Locate the cell with the specified text and output its (x, y) center coordinate. 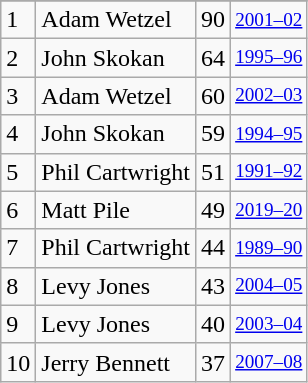
9 (18, 324)
1995–96 (269, 58)
2002–03 (269, 96)
6 (18, 210)
4 (18, 134)
Matt Pile (116, 210)
2019–20 (269, 210)
2007–08 (269, 362)
90 (214, 20)
1994–95 (269, 134)
5 (18, 172)
10 (18, 362)
8 (18, 286)
7 (18, 248)
40 (214, 324)
64 (214, 58)
51 (214, 172)
3 (18, 96)
43 (214, 286)
2001–02 (269, 20)
2004–05 (269, 286)
1 (18, 20)
49 (214, 210)
2 (18, 58)
60 (214, 96)
2003–04 (269, 324)
59 (214, 134)
44 (214, 248)
1991–92 (269, 172)
37 (214, 362)
Jerry Bennett (116, 362)
1989–90 (269, 248)
